From the cell containing the given text, extract its center point as (x, y) coordinate. 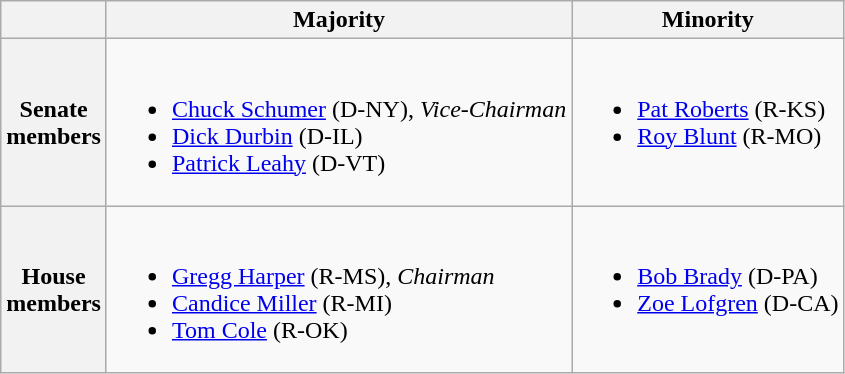
Chuck Schumer (D-NY), Vice-ChairmanDick Durbin (D-IL)Patrick Leahy (D-VT) (338, 122)
Housemembers (54, 290)
Bob Brady (D-PA)Zoe Lofgren (D-CA) (708, 290)
Senatemembers (54, 122)
Gregg Harper (R-MS), ChairmanCandice Miller (R-MI)Tom Cole (R-OK) (338, 290)
Pat Roberts (R-KS)Roy Blunt (R-MO) (708, 122)
Minority (708, 20)
Majority (338, 20)
